Identify which cell holds the provided text, then report its (X, Y) central coordinate. 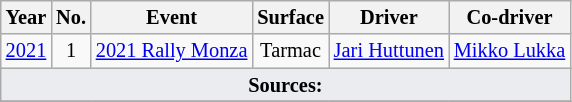
2021 (26, 51)
Year (26, 17)
Mikko Lukka (510, 51)
Co-driver (510, 17)
Jari Huttunen (389, 51)
No. (71, 17)
1 (71, 51)
Driver (389, 17)
Tarmac (290, 51)
Surface (290, 17)
Sources: (286, 85)
Event (172, 17)
2021 Rally Monza (172, 51)
